Return the [X, Y] coordinate for the center point of the cell that contains the specified text.  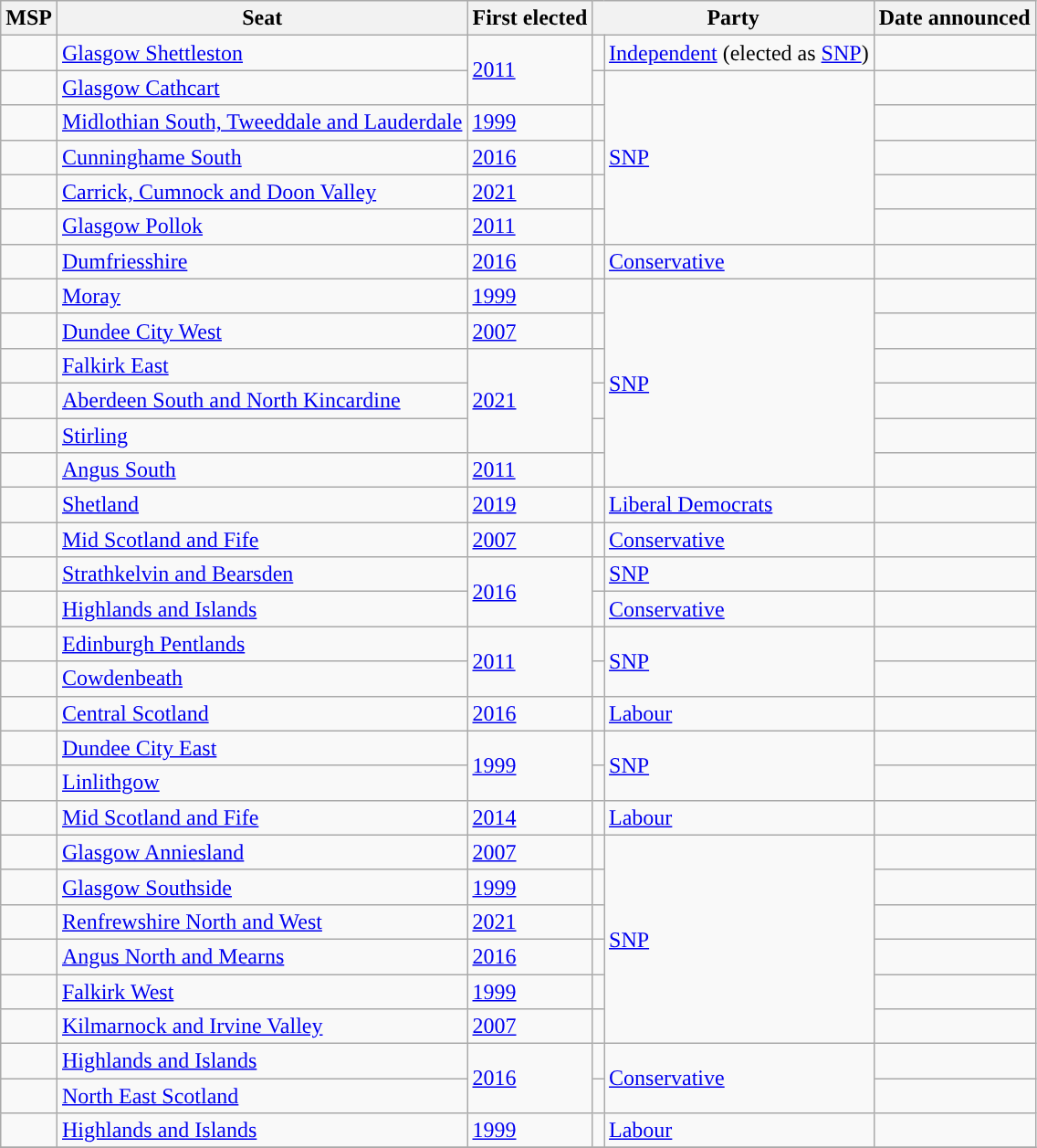
Kilmarnock and Irvine Valley [261, 1027]
Shetland [261, 505]
Party [733, 18]
Dundee City East [261, 748]
Seat [261, 18]
2014 [529, 817]
Glasgow Shettleston [261, 53]
Aberdeen South and North Kincardine [261, 400]
Angus South [261, 470]
Carrick, Cumnock and Doon Valley [261, 192]
Cowdenbeath [261, 679]
Renfrewshire North and West [261, 922]
Angus North and Mearns [261, 956]
Falkirk West [261, 991]
Linlithgow [261, 783]
Date announced [955, 18]
Dundee City West [261, 331]
Glasgow Cathcart [261, 88]
Glasgow Pollok [261, 226]
Stirling [261, 436]
2019 [529, 505]
Glasgow Southside [261, 887]
MSP [29, 18]
Falkirk East [261, 365]
Midlothian South, Tweeddale and Lauderdale [261, 122]
North East Scotland [261, 1096]
Strathkelvin and Bearsden [261, 574]
Edinburgh Pentlands [261, 644]
Cunninghame South [261, 157]
Glasgow Anniesland [261, 852]
Moray [261, 296]
Central Scotland [261, 713]
Dumfriesshire [261, 261]
Independent (elected as SNP) [739, 53]
Liberal Democrats [739, 505]
First elected [529, 18]
